Output the [X, Y] coordinate of the center of the cell containing the given text.  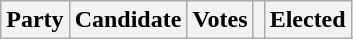
Party [35, 20]
Candidate [128, 20]
Elected [308, 20]
Votes [220, 20]
